For the text-containing cell, return its midpoint in [x, y] coordinate format. 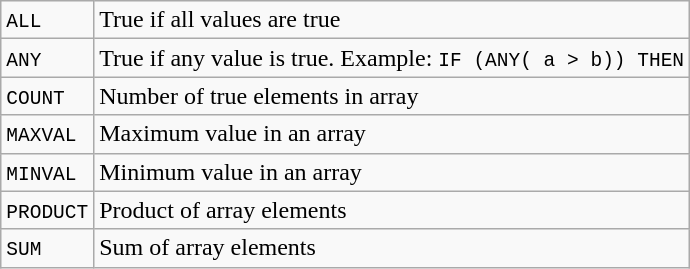
COUNT [48, 96]
ANY [48, 58]
PRODUCT [48, 210]
Minimum value in an array [392, 172]
ALL [48, 20]
MAXVAL [48, 134]
True if all values are true [392, 20]
Sum of array elements [392, 248]
Number of true elements in array [392, 96]
Product of array elements [392, 210]
Maximum value in an array [392, 134]
MINVAL [48, 172]
True if any value is true. Example: IF (ANY( a > b)) THEN [392, 58]
SUM [48, 248]
